Determine the [X, Y] coordinate at the center of the cell enclosing the given text.  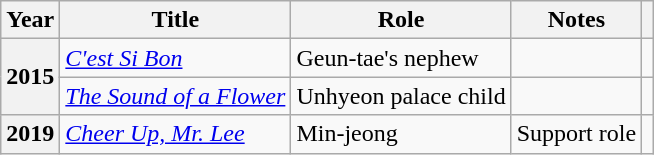
C'est Si Bon [176, 58]
The Sound of a Flower [176, 96]
Unhyeon palace child [401, 96]
Geun-tae's nephew [401, 58]
Cheer Up, Mr. Lee [176, 134]
Support role [576, 134]
2015 [30, 77]
Min-jeong [401, 134]
Notes [576, 20]
Title [176, 20]
Role [401, 20]
Year [30, 20]
2019 [30, 134]
